Identify which cell holds the provided text, then report its [X, Y] central coordinate. 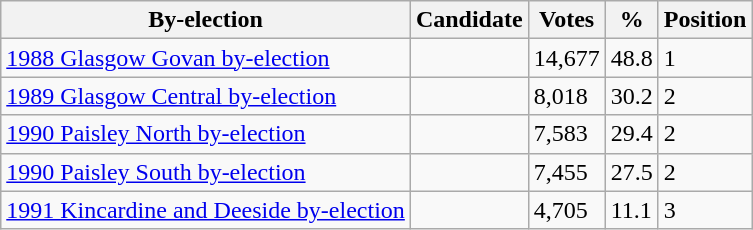
11.1 [632, 210]
Position [705, 20]
1988 Glasgow Govan by-election [206, 58]
% [632, 20]
8,018 [566, 96]
27.5 [632, 172]
1 [705, 58]
1990 Paisley North by-election [206, 134]
29.4 [632, 134]
1989 Glasgow Central by-election [206, 96]
14,677 [566, 58]
48.8 [632, 58]
4,705 [566, 210]
Votes [566, 20]
3 [705, 210]
1991 Kincardine and Deeside by-election [206, 210]
By-election [206, 20]
7,455 [566, 172]
7,583 [566, 134]
Candidate [469, 20]
30.2 [632, 96]
1990 Paisley South by-election [206, 172]
